Find where the given text appears and provide that cell's center as [x, y] coordinate. 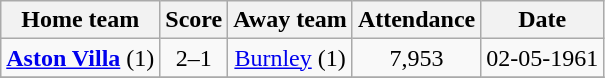
Aston Villa (1) [80, 58]
02-05-1961 [542, 58]
Score [194, 20]
2–1 [194, 58]
7,953 [416, 58]
Home team [80, 20]
Date [542, 20]
Away team [290, 20]
Burnley (1) [290, 58]
Attendance [416, 20]
